Return the (x, y) coordinate for the center point of the cell that contains the specified text.  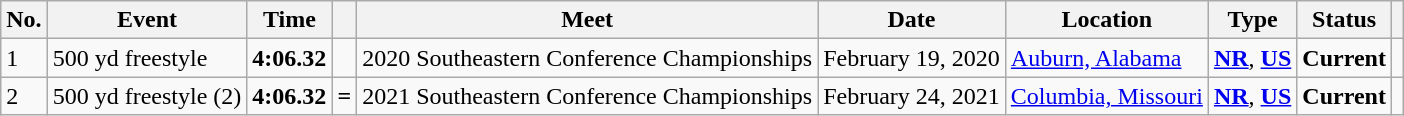
1 (24, 58)
Columbia, Missouri (1106, 96)
Location (1106, 20)
February 19, 2020 (912, 58)
Status (1344, 20)
Event (147, 20)
February 24, 2021 (912, 96)
2 (24, 96)
Time (290, 20)
2020 Southeastern Conference Championships (588, 58)
500 yd freestyle (2) (147, 96)
500 yd freestyle (147, 58)
Meet (588, 20)
Type (1252, 20)
Date (912, 20)
= (344, 96)
Auburn, Alabama (1106, 58)
2021 Southeastern Conference Championships (588, 96)
No. (24, 20)
